Return the (x, y) coordinate for the center point of the cell that contains the specified text.  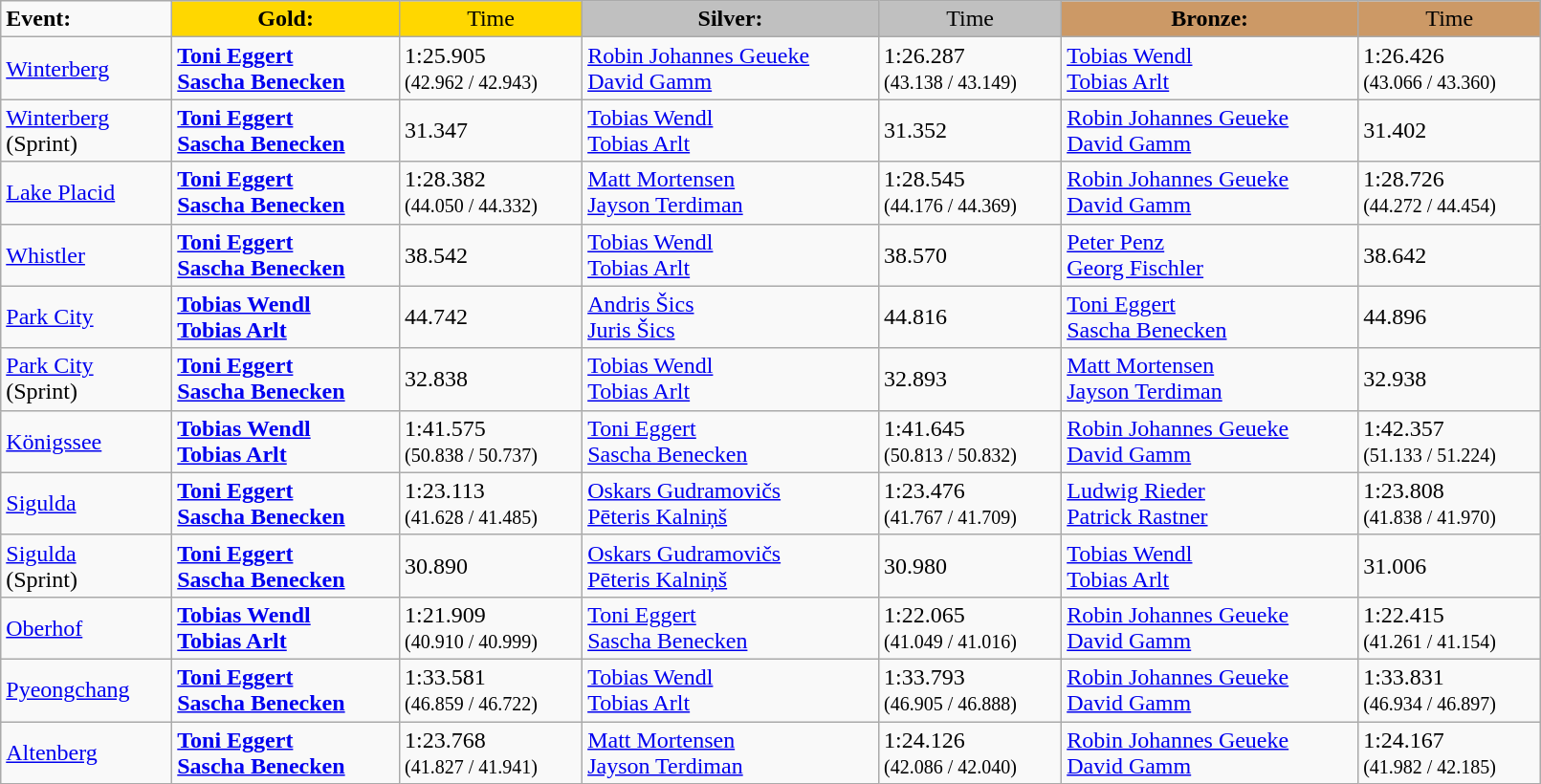
1:23.476(41.767 / 41.709) (970, 503)
1:23.113(41.628 / 41.485) (490, 503)
1:26.287(43.138 / 43.149) (970, 69)
Lake Placid (86, 193)
30.890 (490, 566)
1:28.726(44.272 / 44.454) (1450, 193)
Sigulda (86, 503)
1:33.793(46.905 / 46.888) (970, 690)
38.642 (1450, 254)
1:42.357(51.133 / 51.224) (1450, 442)
1:28.382(44.050 / 44.332) (490, 193)
1:23.768(41.827 / 41.941) (490, 751)
1:33.581(46.859 / 46.722) (490, 690)
32.893 (970, 379)
Winterberg (86, 69)
1:41.645(50.813 / 50.832) (970, 442)
31.352 (970, 130)
1:23.808(41.838 / 41.970) (1450, 503)
1:26.426(43.066 / 43.360) (1450, 69)
1:33.831(46.934 / 46.897) (1450, 690)
1:28.545(44.176 / 44.369) (970, 193)
1:41.575(50.838 / 50.737) (490, 442)
Park City (86, 317)
Event: (86, 19)
1:24.126(42.086 / 42.040) (970, 751)
38.542 (490, 254)
1:22.415(41.261 / 41.154) (1450, 627)
Oberhof (86, 627)
Bronze: (1210, 19)
1:24.167(41.982 / 42.185) (1450, 751)
Peter PenzGeorg Fischler (1210, 254)
Winterberg(Sprint) (86, 130)
44.742 (490, 317)
31.006 (1450, 566)
44.896 (1450, 317)
31.402 (1450, 130)
Park City(Sprint) (86, 379)
32.938 (1450, 379)
Ludwig RiederPatrick Rastner (1210, 503)
38.570 (970, 254)
44.816 (970, 317)
32.838 (490, 379)
Gold: (286, 19)
Silver: (731, 19)
Königssee (86, 442)
1:21.909(40.910 / 40.999) (490, 627)
30.980 (970, 566)
Whistler (86, 254)
1:22.065(41.049 / 41.016) (970, 627)
Altenberg (86, 751)
31.347 (490, 130)
Pyeongchang (86, 690)
Andris ŠicsJuris Šics (731, 317)
Sigulda(Sprint) (86, 566)
1:25.905(42.962 / 42.943) (490, 69)
